Extract the (X, Y) coordinate from the center of the cell holding the provided text.  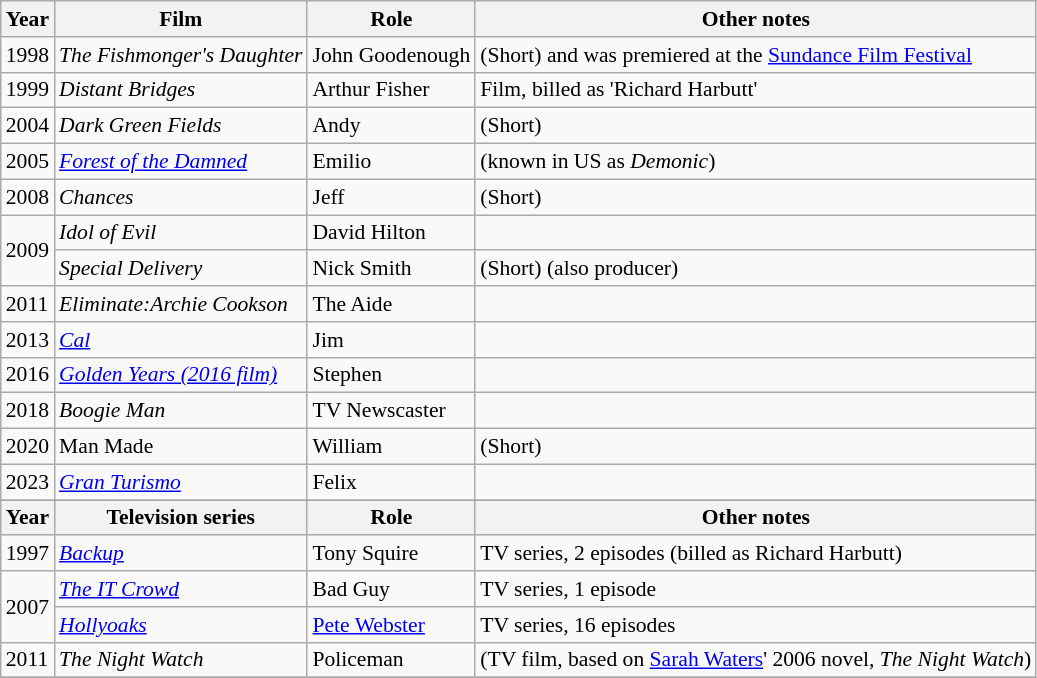
Gran Turismo (180, 482)
TV Newscaster (391, 411)
Forest of the Damned (180, 162)
2018 (28, 411)
Bad Guy (391, 589)
The Fishmonger's Daughter (180, 55)
Special Delivery (180, 269)
The IT Crowd (180, 589)
Television series (180, 518)
William (391, 447)
2008 (28, 197)
Idol of Evil (180, 233)
2007 (28, 606)
Emilio (391, 162)
TV series, 1 episode (756, 589)
Cal (180, 340)
Andy (391, 126)
2009 (28, 250)
The Night Watch (180, 660)
Jim (391, 340)
David Hilton (391, 233)
1999 (28, 90)
The Aide (391, 304)
Arthur Fisher (391, 90)
TV series, 16 episodes (756, 625)
2020 (28, 447)
Stephen (391, 375)
Chances (180, 197)
TV series, 2 episodes (billed as Richard Harbutt) (756, 554)
2004 (28, 126)
1998 (28, 55)
(Short) (also producer) (756, 269)
Eliminate:Archie Cookson (180, 304)
2013 (28, 340)
Pete Webster (391, 625)
2016 (28, 375)
Tony Squire (391, 554)
Boogie Man (180, 411)
(TV film, based on Sarah Waters' 2006 novel, The Night Watch) (756, 660)
Golden Years (2016 film) (180, 375)
Policeman (391, 660)
John Goodenough (391, 55)
Backup (180, 554)
Jeff (391, 197)
1997 (28, 554)
(Short) and was premiered at the Sundance Film Festival (756, 55)
2005 (28, 162)
2023 (28, 482)
Film (180, 19)
Felix (391, 482)
Hollyoaks (180, 625)
Dark Green Fields (180, 126)
Nick Smith (391, 269)
Man Made (180, 447)
Film, billed as 'Richard Harbutt' (756, 90)
(known in US as Demonic) (756, 162)
Distant Bridges (180, 90)
